Identify which cell holds the provided text, then report its [x, y] central coordinate. 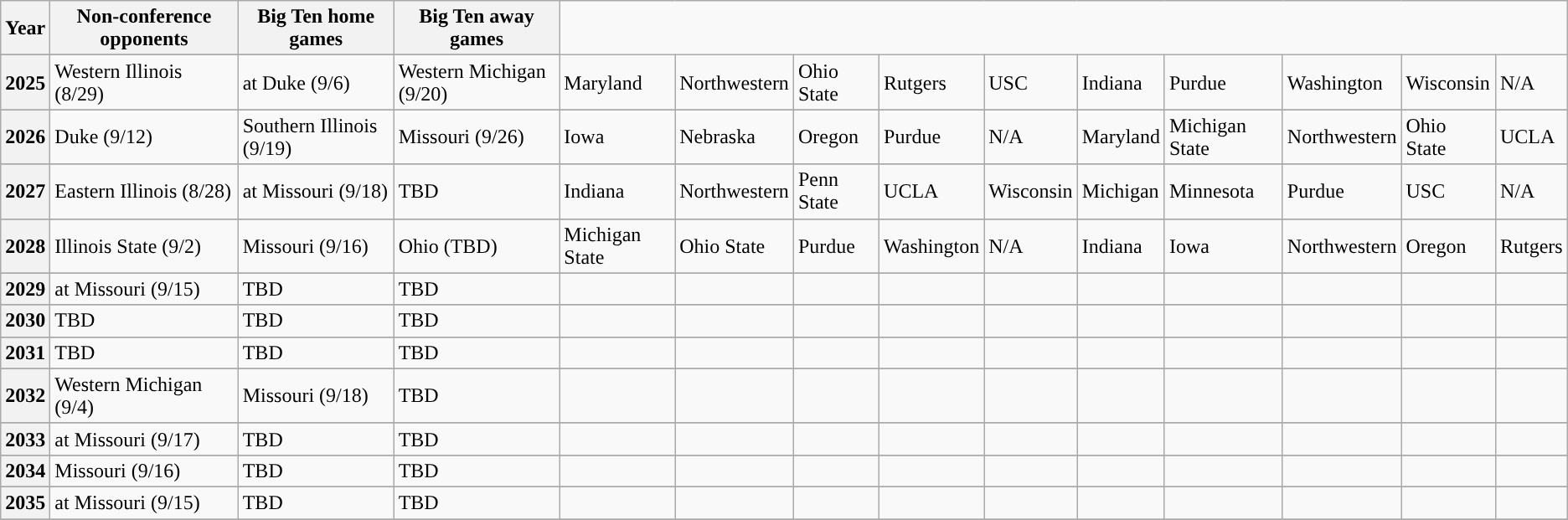
Penn State [836, 191]
2032 [25, 395]
Nebraska [735, 137]
Michigan [1121, 191]
Western Michigan (9/20) [477, 82]
Eastern Illinois (8/28) [144, 191]
2027 [25, 191]
2028 [25, 246]
2030 [25, 321]
Western Michigan (9/4) [144, 395]
Non-conference opponents [144, 28]
Year [25, 28]
Illinois State (9/2) [144, 246]
Ohio (TBD) [477, 246]
at Missouri (9/17) [144, 439]
2034 [25, 471]
2033 [25, 439]
Big Ten away games [477, 28]
2025 [25, 82]
2031 [25, 353]
Missouri (9/26) [477, 137]
Western Illinois (8/29) [144, 82]
2026 [25, 137]
2029 [25, 289]
Missouri (9/18) [316, 395]
2035 [25, 502]
Minnesota [1223, 191]
Southern Illinois (9/19) [316, 137]
Duke (9/12) [144, 137]
Big Ten home games [316, 28]
at Missouri (9/18) [316, 191]
at Duke (9/6) [316, 82]
